Extract the [x, y] coordinate from the center of the cell holding the provided text.  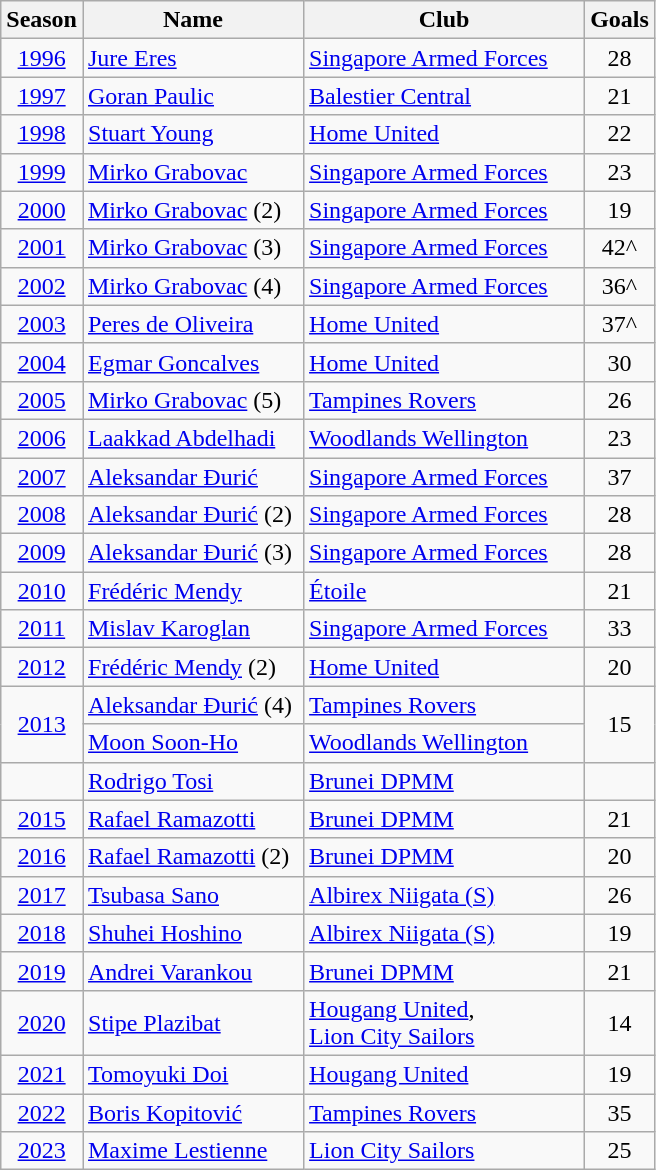
Hougang United,Lion City Sailors [444, 1022]
Aleksandar Đurić (3) [192, 553]
Season [42, 20]
2022 [42, 1113]
2023 [42, 1151]
37 [620, 477]
2009 [42, 553]
1999 [42, 172]
Stipe Plazibat [192, 1022]
14 [620, 1022]
2000 [42, 210]
2013 [42, 724]
Boris Kopitović [192, 1113]
2010 [42, 591]
Laakkad Abdelhadi [192, 438]
2021 [42, 1074]
Maxime Lestienne [192, 1151]
Étoile [444, 591]
1997 [42, 96]
Rafael Ramazotti (2) [192, 857]
2002 [42, 286]
Moon Soon-Ho [192, 743]
2007 [42, 477]
Andrei Varankou [192, 971]
Tsubasa Sano [192, 895]
2008 [42, 515]
2006 [42, 438]
Peres de Oliveira [192, 324]
Name [192, 20]
Frédéric Mendy (2) [192, 667]
Balestier Central [444, 96]
2020 [42, 1022]
Egmar Goncalves [192, 362]
35 [620, 1113]
2012 [42, 667]
Stuart Young [192, 134]
2011 [42, 629]
2017 [42, 895]
37^ [620, 324]
Goals [620, 20]
25 [620, 1151]
2004 [42, 362]
Aleksandar Đurić [192, 477]
2003 [42, 324]
Mislav Karoglan [192, 629]
Mirko Grabovac [192, 172]
Mirko Grabovac (5) [192, 400]
Jure Eres [192, 58]
Rodrigo Tosi [192, 781]
Hougang United [444, 1074]
Aleksandar Đurić (2) [192, 515]
Mirko Grabovac (3) [192, 248]
1996 [42, 58]
2015 [42, 819]
Lion City Sailors [444, 1151]
Shuhei Hoshino [192, 933]
22 [620, 134]
2005 [42, 400]
Frédéric Mendy [192, 591]
42^ [620, 248]
2001 [42, 248]
Mirko Grabovac (2) [192, 210]
Aleksandar Đurić (4) [192, 705]
Club [444, 20]
Mirko Grabovac (4) [192, 286]
15 [620, 724]
Rafael Ramazotti [192, 819]
36^ [620, 286]
2016 [42, 857]
Goran Paulic [192, 96]
33 [620, 629]
Tomoyuki Doi [192, 1074]
1998 [42, 134]
30 [620, 362]
2019 [42, 971]
2018 [42, 933]
